Extract the [x, y] coordinate from the center of the cell holding the provided text.  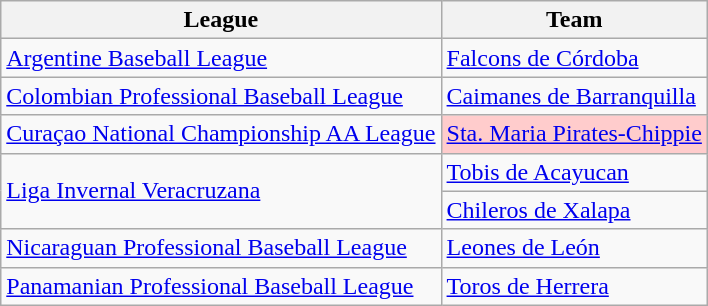
Toros de Herrera [574, 286]
League [221, 20]
Liga Invernal Veracruzana [221, 191]
Panamanian Professional Baseball League [221, 286]
Falcons de Córdoba [574, 58]
Curaçao National Championship AA League [221, 134]
Team [574, 20]
Chileros de Xalapa [574, 210]
Argentine Baseball League [221, 58]
Leones de León [574, 248]
Colombian Professional Baseball League [221, 96]
Tobis de Acayucan [574, 172]
Caimanes de Barranquilla [574, 96]
Nicaraguan Professional Baseball League [221, 248]
Sta. Maria Pirates-Chippie [574, 134]
